Find where the given text appears and provide that cell's center as (x, y) coordinate. 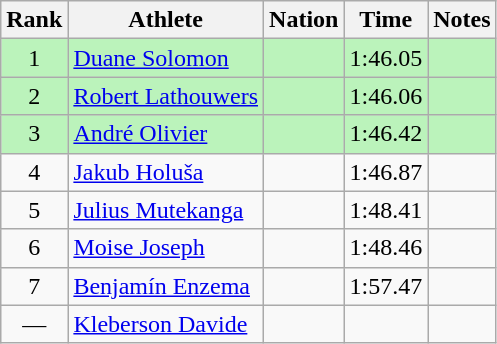
2 (34, 96)
7 (34, 286)
Duane Solomon (166, 58)
Jakub Holuša (166, 172)
4 (34, 172)
Kleberson Davide (166, 324)
1:46.06 (386, 96)
Nation (304, 20)
Moise Joseph (166, 248)
Benjamín Enzema (166, 286)
1:57.47 (386, 286)
1:48.41 (386, 210)
Athlete (166, 20)
— (34, 324)
Julius Mutekanga (166, 210)
André Olivier (166, 134)
1:48.46 (386, 248)
Notes (462, 20)
Time (386, 20)
5 (34, 210)
Robert Lathouwers (166, 96)
1:46.05 (386, 58)
1:46.42 (386, 134)
Rank (34, 20)
1 (34, 58)
6 (34, 248)
1:46.87 (386, 172)
3 (34, 134)
